Pinpoint the cell where the given text exists, returning its (X, Y) midpoint coordinate. 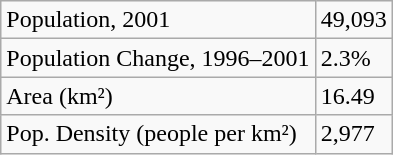
Population Change, 1996–2001 (158, 58)
49,093 (354, 20)
Area (km²) (158, 96)
Pop. Density (people per km²) (158, 134)
2.3% (354, 58)
16.49 (354, 96)
Population, 2001 (158, 20)
2,977 (354, 134)
